Pinpoint the cell where the given text exists, returning its (X, Y) midpoint coordinate. 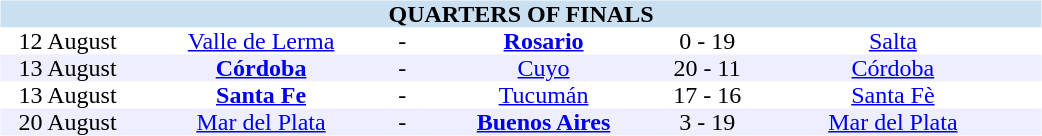
Rosario (544, 42)
0 - 19 (707, 42)
Santa Fè (892, 96)
Santa Fe (262, 96)
Buenos Aires (544, 122)
Salta (892, 42)
Tucumán (544, 96)
20 - 11 (707, 68)
3 - 19 (707, 122)
Valle de Lerma (262, 42)
Cuyo (544, 68)
QUARTERS OF FINALS (520, 14)
12 August (67, 42)
20 August (67, 122)
17 - 16 (707, 96)
